For the text-containing cell, return its midpoint in [x, y] coordinate format. 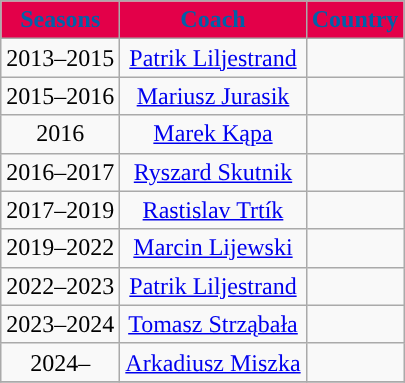
Seasons [60, 20]
Mariusz Jurasik [213, 96]
2023–2024 [60, 324]
Ryszard Skutnik [213, 172]
2024– [60, 362]
2022–2023 [60, 286]
2015–2016 [60, 96]
2016 [60, 134]
Arkadiusz Miszka [213, 362]
Tomasz Strząbała [213, 324]
Country [355, 20]
Marcin Lijewski [213, 248]
Rastislav Trtík [213, 210]
Coach [213, 20]
2017–2019 [60, 210]
Marek Kąpa [213, 134]
2013–2015 [60, 58]
2016–2017 [60, 172]
2019–2022 [60, 248]
